Return (X, Y) of the center of cell containing provided text 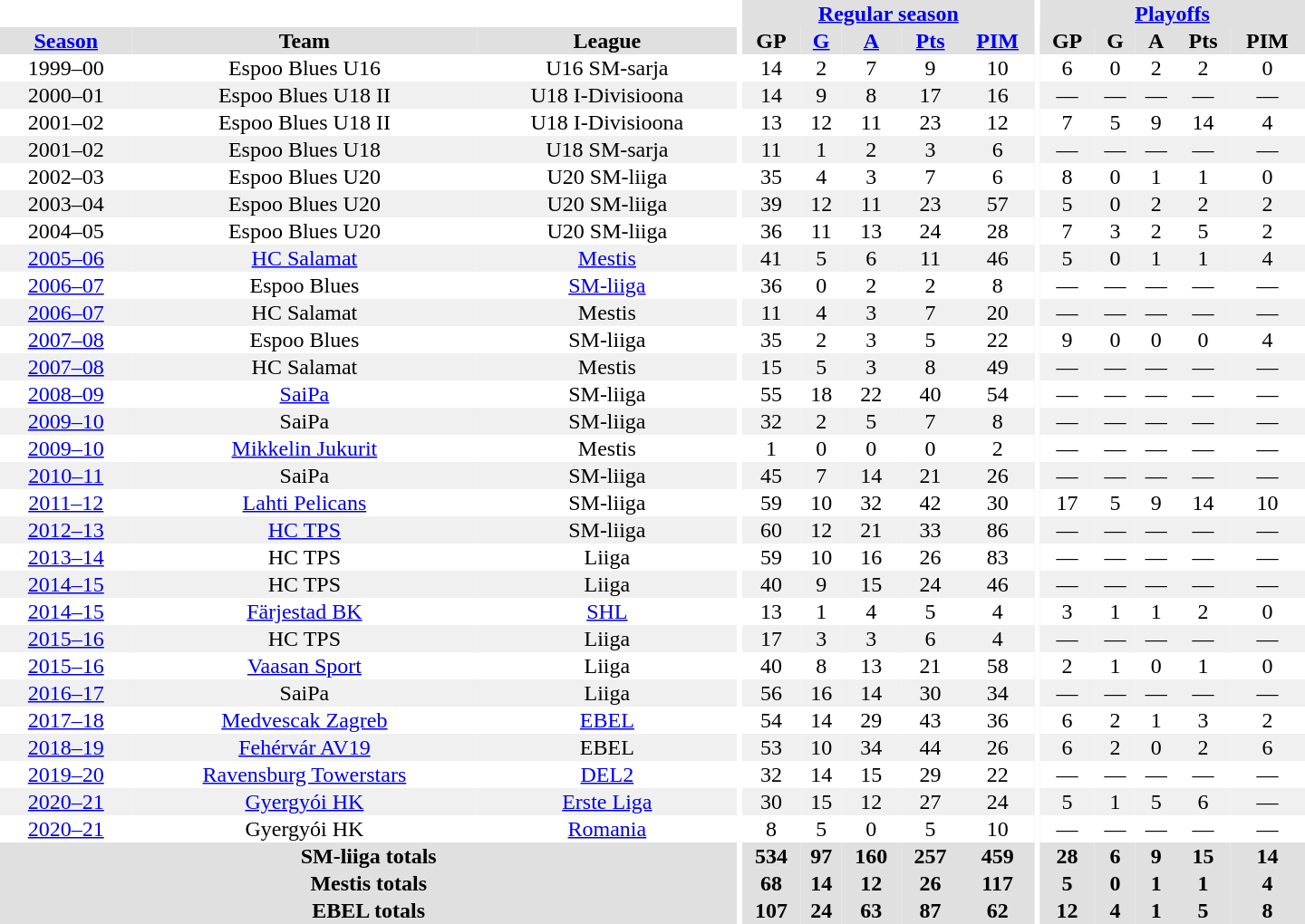
86 (997, 530)
U16 SM-sarja (607, 68)
41 (770, 258)
Season (65, 41)
55 (770, 394)
Vaasan Sport (304, 666)
2012–13 (65, 530)
League (607, 41)
60 (770, 530)
SM-liiga totals (368, 856)
2013–14 (65, 557)
2002–03 (65, 177)
107 (770, 910)
2011–12 (65, 503)
42 (930, 503)
57 (997, 204)
117 (997, 883)
459 (997, 856)
Playoffs (1173, 14)
Lahti Pelicans (304, 503)
63 (872, 910)
68 (770, 883)
56 (770, 693)
Ravensburg Towerstars (304, 775)
534 (770, 856)
2004–05 (65, 231)
DEL2 (607, 775)
EBEL totals (368, 910)
18 (821, 394)
Medvescak Zagreb (304, 720)
Team (304, 41)
49 (997, 367)
62 (997, 910)
Fehérvár AV19 (304, 747)
Espoo Blues U16 (304, 68)
Espoo Blues U18 (304, 149)
43 (930, 720)
2010–11 (65, 476)
SHL (607, 611)
257 (930, 856)
Färjestad BK (304, 611)
44 (930, 747)
39 (770, 204)
87 (930, 910)
Romania (607, 829)
2008–09 (65, 394)
58 (997, 666)
2000–01 (65, 95)
20 (997, 313)
Regular season (888, 14)
97 (821, 856)
2019–20 (65, 775)
83 (997, 557)
Mikkelin Jukurit (304, 448)
2003–04 (65, 204)
Erste Liga (607, 802)
2017–18 (65, 720)
27 (930, 802)
Mestis totals (368, 883)
2016–17 (65, 693)
2018–19 (65, 747)
33 (930, 530)
U18 SM-sarja (607, 149)
45 (770, 476)
53 (770, 747)
1999–00 (65, 68)
2005–06 (65, 258)
160 (872, 856)
